From the cell containing the given text, extract its center point as (X, Y) coordinate. 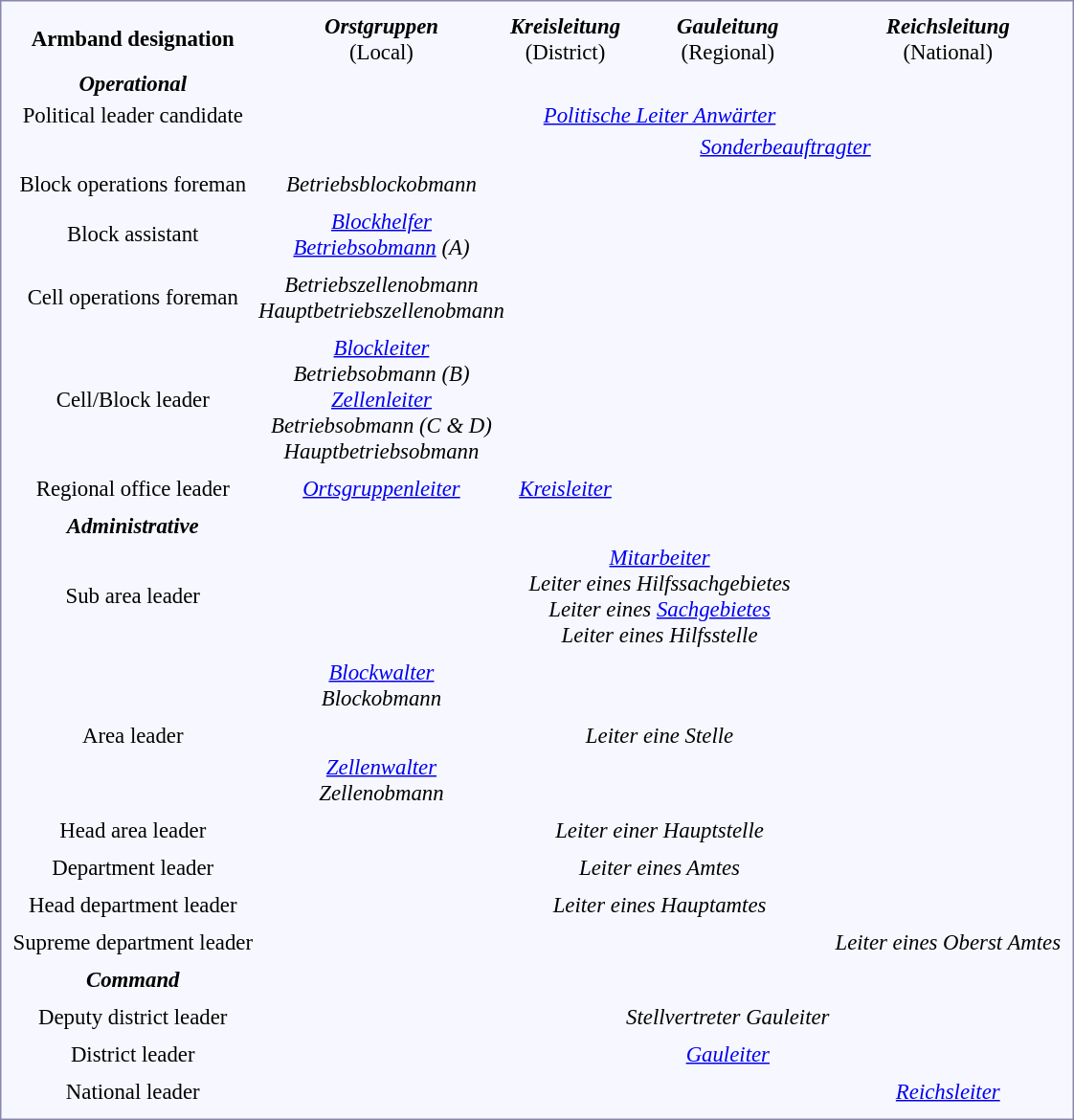
Leiter eines Hauptamtes (659, 905)
MitarbeiterLeiter eines HilfssachgebietesLeiter eines SachgebietesLeiter eines Hilfsstelle (659, 595)
Reichsleitung(National) (948, 38)
Betriebsblockobmann (381, 184)
Administrative (133, 526)
Cell/Block leader (133, 399)
Leiter eine Stelle (659, 735)
Gauleitung(Regional) (727, 38)
Supreme department leader (133, 942)
Politische Leiter Anwärter (659, 115)
ZellenwalterZellenobmann (381, 779)
Kreisleitung(District) (565, 38)
Head area leader (133, 830)
BetriebszellenobmannHauptbetriebszellenobmann (381, 297)
Leiter eines Oberst Amtes (948, 942)
BlockleiterBetriebsobmann (B)ZellenleiterBetriebsobmann (C & D)Hauptbetriebsobmann (381, 399)
Kreisleiter (565, 488)
Area leader (133, 735)
Political leader candidate (133, 115)
Regional office leader (133, 488)
Operational (133, 83)
Armband designation (133, 38)
Block assistant (133, 234)
Reichsleiter (948, 1091)
National leader (133, 1091)
Leiter eines Amtes (659, 867)
Deputy district leader (133, 1017)
Department leader (133, 867)
Gauleiter (727, 1054)
Sub area leader (133, 595)
Block operations foreman (133, 184)
BlockwalterBlockobmann (381, 685)
Ortsgruppenleiter (381, 488)
Orstgruppen(Local) (381, 38)
BlockhelferBetriebsobmann (A) (381, 234)
Stellvertreter Gauleiter (727, 1017)
District leader (133, 1054)
Cell operations foreman (133, 297)
Sonderbeauftragter (785, 146)
Head department leader (133, 905)
Leiter einer Hauptstelle (659, 830)
Command (133, 979)
